Detect which cell encompasses the target text, then output its [X, Y] center coordinate. 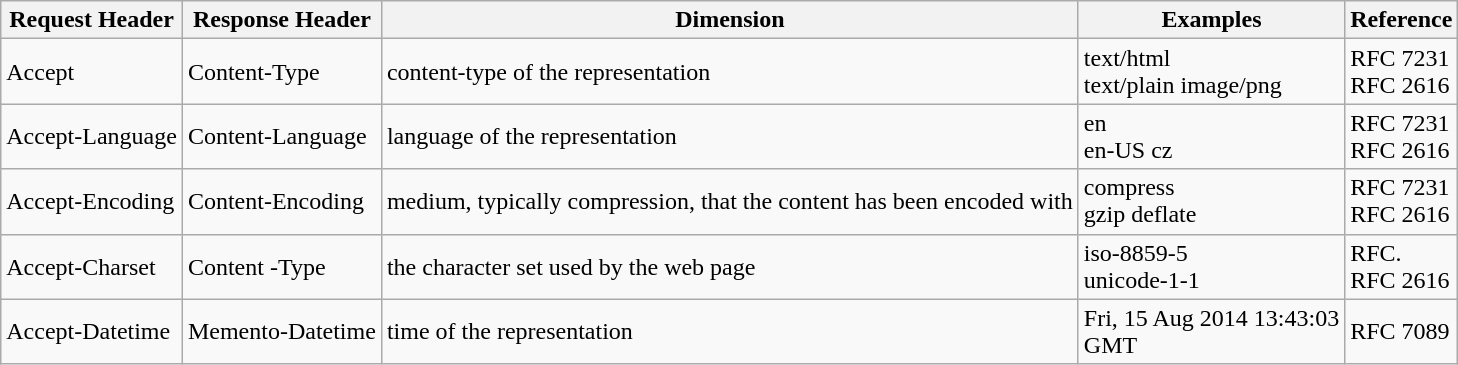
medium, typically compression, that the content has been encoded with [730, 202]
Memento-Datetime [282, 332]
enen-US cz [1211, 136]
RFC.RFC 2616 [1402, 266]
Reference [1402, 20]
compressgzip deflate [1211, 202]
time of the representation [730, 332]
Request Header [92, 20]
Content-Language [282, 136]
Examples [1211, 20]
Accept-Datetime [92, 332]
Content-Type [282, 72]
RFC 7089 [1402, 332]
the character set used by the web page [730, 266]
Dimension [730, 20]
Content-Encoding [282, 202]
Accept-Charset [92, 266]
content-type of the representation [730, 72]
Fri, 15 Aug 2014 13:43:03GMT [1211, 332]
Accept-Language [92, 136]
Accept-Encoding [92, 202]
iso-8859-5unicode-1-1 [1211, 266]
Content -Type [282, 266]
text/htmltext/plain image/png [1211, 72]
Response Header [282, 20]
language of the representation [730, 136]
Accept [92, 72]
